Output the (x, y) coordinate of the center of the cell containing the given text.  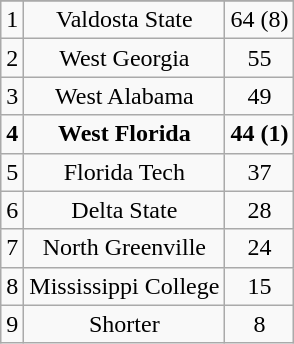
55 (260, 58)
6 (12, 210)
49 (260, 96)
4 (12, 134)
Florida Tech (124, 172)
West Alabama (124, 96)
West Florida (124, 134)
3 (12, 96)
Valdosta State (124, 20)
7 (12, 248)
24 (260, 248)
Delta State (124, 210)
37 (260, 172)
Shorter (124, 324)
5 (12, 172)
2 (12, 58)
64 (8) (260, 20)
West Georgia (124, 58)
44 (1) (260, 134)
28 (260, 210)
Mississippi College (124, 286)
North Greenville (124, 248)
9 (12, 324)
15 (260, 286)
1 (12, 20)
